Determine the [X, Y] coordinate at the center of the cell enclosing the given text.  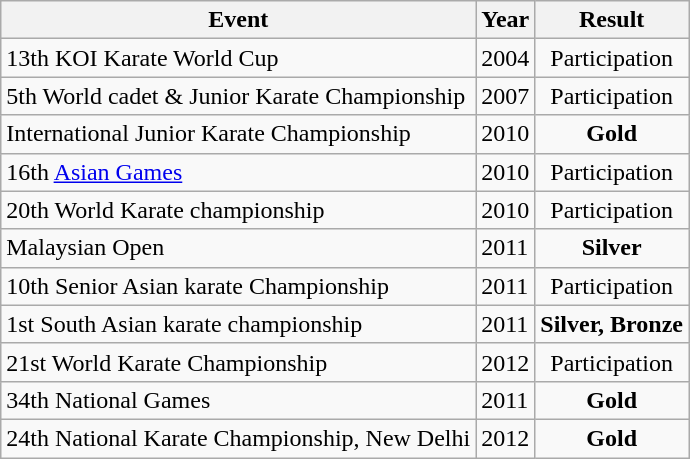
Year [506, 20]
10th Senior Asian karate Championship [238, 286]
2007 [506, 96]
Result [612, 20]
Event [238, 20]
International Junior Karate Championship [238, 134]
Silver, Bronze [612, 324]
24th National Karate Championship, New Delhi [238, 438]
Silver [612, 248]
13th KOI Karate World Cup [238, 58]
2004 [506, 58]
20th World Karate championship [238, 210]
5th World cadet & Junior Karate Championship [238, 96]
16th Asian Games [238, 172]
1st South Asian karate championship [238, 324]
Malaysian Open [238, 248]
21st World Karate Championship [238, 362]
34th National Games [238, 400]
